Identify which cell holds the provided text, then report its (x, y) central coordinate. 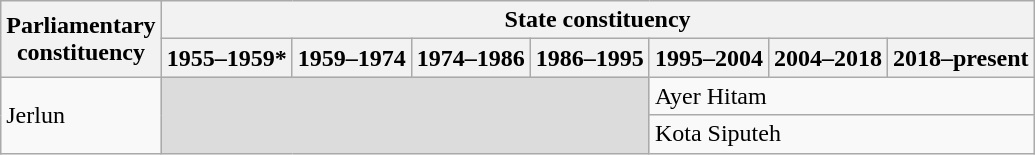
2018–present (960, 58)
Ayer Hitam (842, 96)
1955–1959* (226, 58)
1959–1974 (352, 58)
Parliamentaryconstituency (81, 39)
Jerlun (81, 115)
1995–2004 (708, 58)
1974–1986 (470, 58)
2004–2018 (828, 58)
1986–1995 (590, 58)
State constituency (598, 20)
Kota Siputeh (842, 134)
